Extract the (x, y) coordinate from the center of the cell holding the provided text.  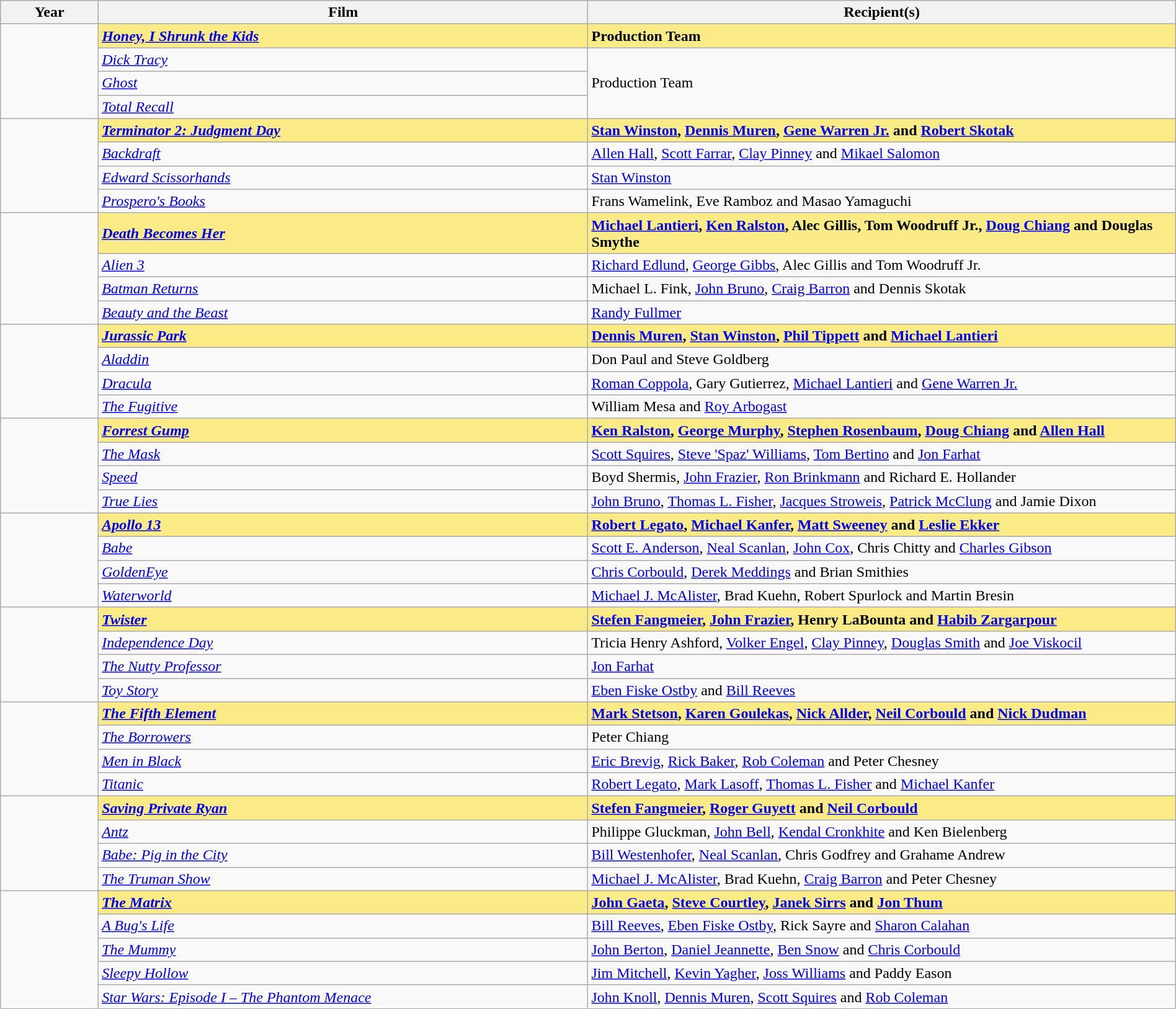
Apollo 13 (344, 525)
John Bruno, Thomas L. Fisher, Jacques Stroweis, Patrick McClung and Jamie Dixon (882, 501)
Stefen Fangmeier, John Frazier, Henry LaBounta and Habib Zargarpour (882, 619)
Tricia Henry Ashford, Volker Engel, Clay Pinney, Douglas Smith and Joe Viskocil (882, 642)
Honey, I Shrunk the Kids (344, 36)
The Mummy (344, 949)
Death Becomes Her (344, 233)
William Mesa and Roy Arbogast (882, 407)
Men in Black (344, 761)
Forrest Gump (344, 430)
Bill Reeves, Eben Fiske Ostby, Rick Sayre and Sharon Calahan (882, 926)
Mark Stetson, Karen Goulekas, Nick Allder, Neil Corbould and Nick Dudman (882, 714)
Michael J. McAlister, Brad Kuehn, Robert Spurlock and Martin Bresin (882, 595)
Saving Private Ryan (344, 808)
Babe (344, 548)
Film (344, 12)
Eric Brevig, Rick Baker, Rob Coleman and Peter Chesney (882, 761)
Aladdin (344, 360)
The Truman Show (344, 879)
The Fugitive (344, 407)
Stan Winston, Dennis Muren, Gene Warren Jr. and Robert Skotak (882, 130)
Michael J. McAlister, Brad Kuehn, Craig Barron and Peter Chesney (882, 879)
Jurassic Park (344, 336)
Twister (344, 619)
Terminator 2: Judgment Day (344, 130)
Ghost (344, 83)
Scott E. Anderson, Neal Scanlan, John Cox, Chris Chitty and Charles Gibson (882, 548)
Michael Lantieri, Ken Ralston, Alec Gillis, Tom Woodruff Jr., Doug Chiang and Douglas Smythe (882, 233)
John Gaeta, Steve Courtley, Janek Sirrs and Jon Thum (882, 902)
Bill Westenhofer, Neal Scanlan, Chris Godfrey and Grahame Andrew (882, 855)
Edward Scissorhands (344, 177)
Peter Chiang (882, 737)
Stefen Fangmeier, Roger Guyett and Neil Corbould (882, 808)
The Fifth Element (344, 714)
Dennis Muren, Stan Winston, Phil Tippett and Michael Lantieri (882, 336)
Boyd Shermis, John Frazier, Ron Brinkmann and Richard E. Hollander (882, 478)
Robert Legato, Mark Lasoff, Thomas L. Fisher and Michael Kanfer (882, 785)
Michael L. Fink, John Bruno, Craig Barron and Dennis Skotak (882, 288)
Frans Wamelink, Eve Ramboz and Masao Yamaguchi (882, 201)
Roman Coppola, Gary Gutierrez, Michael Lantieri and Gene Warren Jr. (882, 383)
Richard Edlund, George Gibbs, Alec Gillis and Tom Woodruff Jr. (882, 265)
The Nutty Professor (344, 666)
The Borrowers (344, 737)
GoldenEye (344, 572)
Ken Ralston, George Murphy, Stephen Rosenbaum, Doug Chiang and Allen Hall (882, 430)
Philippe Gluckman, John Bell, Kendal Cronkhite and Ken Bielenberg (882, 832)
Total Recall (344, 107)
Jon Farhat (882, 666)
The Matrix (344, 902)
Robert Legato, Michael Kanfer, Matt Sweeney and Leslie Ekker (882, 525)
Eben Fiske Ostby and Bill Reeves (882, 690)
Alien 3 (344, 265)
Dracula (344, 383)
Titanic (344, 785)
Year (50, 12)
The Mask (344, 454)
Sleepy Hollow (344, 973)
Babe: Pig in the City (344, 855)
Randy Fullmer (882, 312)
A Bug's Life (344, 926)
Waterworld (344, 595)
John Knoll, Dennis Muren, Scott Squires and Rob Coleman (882, 997)
Jim Mitchell, Kevin Yagher, Joss Williams and Paddy Eason (882, 973)
Recipient(s) (882, 12)
Don Paul and Steve Goldberg (882, 360)
Batman Returns (344, 288)
Dick Tracy (344, 60)
John Berton, Daniel Jeannette, Ben Snow and Chris Corbould (882, 949)
Stan Winston (882, 177)
Allen Hall, Scott Farrar, Clay Pinney and Mikael Salomon (882, 154)
Speed (344, 478)
Scott Squires, Steve 'Spaz' Williams, Tom Bertino and Jon Farhat (882, 454)
Star Wars: Episode I – The Phantom Menace (344, 997)
Backdraft (344, 154)
Prospero's Books (344, 201)
True Lies (344, 501)
Chris Corbould, Derek Meddings and Brian Smithies (882, 572)
Independence Day (344, 642)
Antz (344, 832)
Beauty and the Beast (344, 312)
Toy Story (344, 690)
